From the cell containing the given text, extract its center point as [X, Y] coordinate. 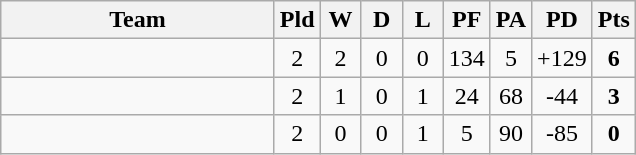
PF [466, 20]
-44 [562, 96]
3 [614, 96]
6 [614, 58]
D [382, 20]
PD [562, 20]
L [422, 20]
-85 [562, 134]
PA [510, 20]
Pld [297, 20]
90 [510, 134]
68 [510, 96]
24 [466, 96]
W [340, 20]
+129 [562, 58]
134 [466, 58]
Pts [614, 20]
Team [138, 20]
